Capture the cell that displays the provided text and extract its [X, Y] central coordinate. 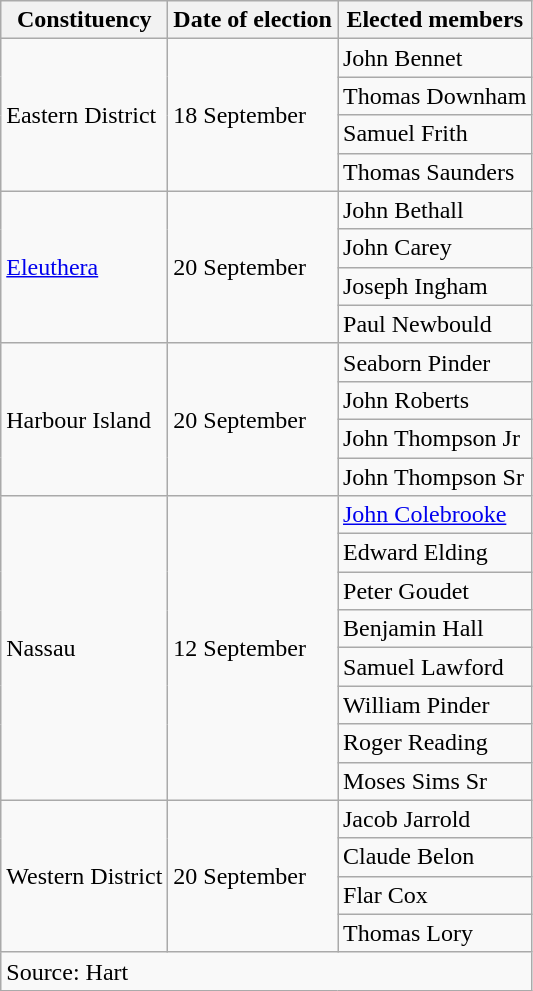
Harbour Island [84, 419]
Date of election [253, 20]
Seaborn Pinder [435, 362]
Thomas Saunders [435, 172]
Paul Newbould [435, 324]
Roger Reading [435, 743]
Thomas Downham [435, 96]
John Bennet [435, 58]
Claude Belon [435, 857]
Jacob Jarrold [435, 819]
Peter Goudet [435, 591]
Eleuthera [84, 267]
Eastern District [84, 115]
Thomas Lory [435, 933]
William Pinder [435, 705]
John Bethall [435, 210]
18 September [253, 115]
Samuel Lawford [435, 667]
Samuel Frith [435, 134]
John Thompson Sr [435, 477]
John Thompson Jr [435, 438]
Flar Cox [435, 895]
Constituency [84, 20]
Edward Elding [435, 553]
John Roberts [435, 400]
John Colebrooke [435, 515]
Nassau [84, 648]
Western District [84, 876]
Joseph Ingham [435, 286]
12 September [253, 648]
Elected members [435, 20]
Source: Hart [266, 971]
John Carey [435, 248]
Moses Sims Sr [435, 781]
Benjamin Hall [435, 629]
